Output the [X, Y] coordinate of the center of the cell containing the given text.  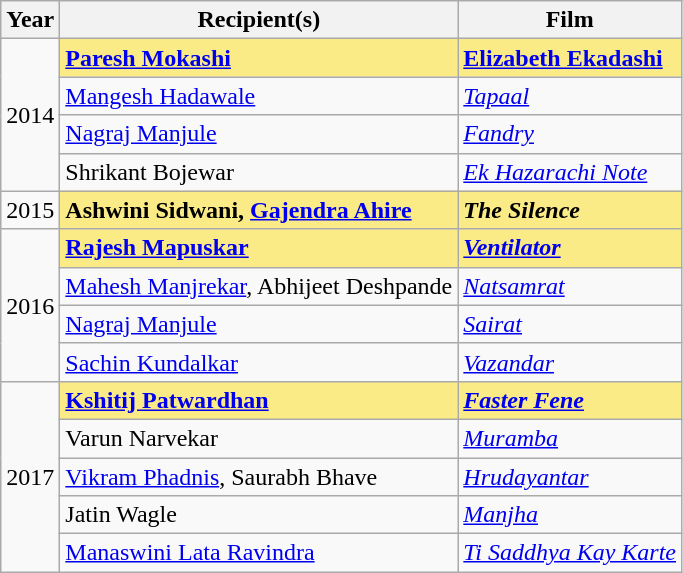
Film [570, 20]
Kshitij Patwardhan [259, 400]
Fandry [570, 134]
The Silence [570, 210]
Ashwini Sidwani, Gajendra Ahire [259, 210]
Mahesh Manjrekar, Abhijeet Deshpande [259, 286]
Sairat [570, 324]
Vazandar [570, 362]
2015 [30, 210]
Rajesh Mapuskar [259, 248]
Sachin Kundalkar [259, 362]
Jatin Wagle [259, 515]
Recipient(s) [259, 20]
Ek Hazarachi Note [570, 172]
Vikram Phadnis, Saurabh Bhave [259, 477]
Faster Fene [570, 400]
Hrudayantar [570, 477]
Tapaal [570, 96]
Varun Narvekar [259, 438]
Natsamrat [570, 286]
Year [30, 20]
Elizabeth Ekadashi [570, 58]
Shrikant Bojewar [259, 172]
2014 [30, 115]
Manjha [570, 515]
Muramba [570, 438]
2016 [30, 305]
Mangesh Hadawale [259, 96]
Ti Saddhya Kay Karte [570, 553]
Paresh Mokashi [259, 58]
Ventilator [570, 248]
2017 [30, 476]
Manaswini Lata Ravindra [259, 553]
